Return the [X, Y] coordinate for the center point of the cell that contains the specified text.  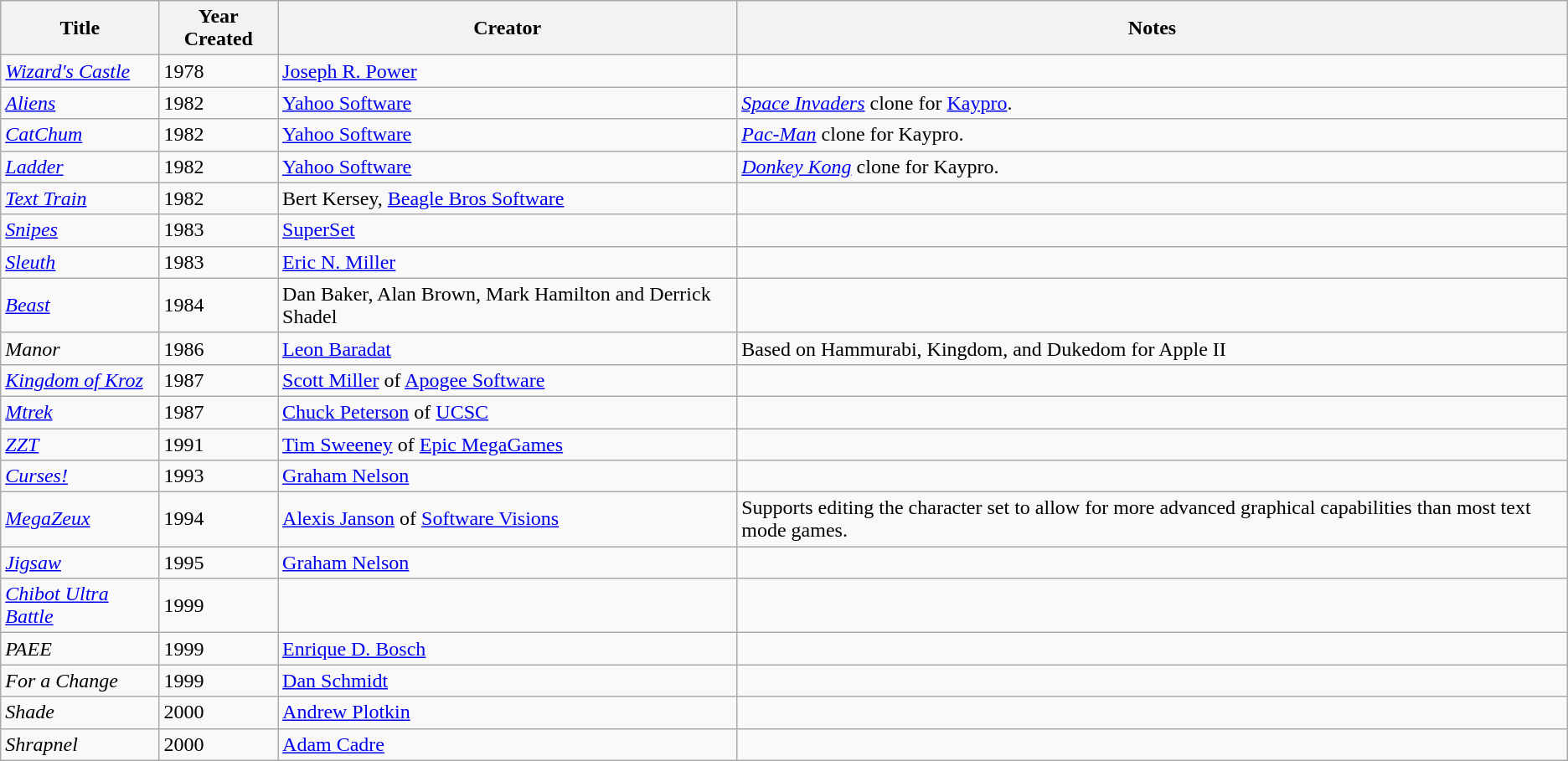
Jigsaw [80, 563]
Text Train [80, 198]
Dan Baker, Alan Brown, Mark Hamilton and Derrick Shadel [508, 305]
Snipes [80, 230]
Supports editing the character set to allow for more advanced graphical capabilities than most text mode games. [1153, 519]
1995 [218, 563]
Adam Cadre [508, 744]
Pac-Man clone for Kaypro. [1153, 135]
Chibot Ultra Battle [80, 606]
Space Invaders clone for Kaypro. [1153, 103]
1978 [218, 71]
Donkey Kong clone for Kaypro. [1153, 167]
Tim Sweeney of Epic MegaGames [508, 445]
Year Created [218, 28]
Alexis Janson of Software Visions [508, 519]
Kingdom of Kroz [80, 380]
Eric N. Miller [508, 262]
Shrapnel [80, 744]
Based on Hammurabi, Kingdom, and Dukedom for Apple II [1153, 348]
Andrew Plotkin [508, 712]
MegaZeux [80, 519]
Beast [80, 305]
Enrique D. Bosch [508, 649]
PAEE [80, 649]
1986 [218, 348]
Ladder [80, 167]
SuperSet [508, 230]
Leon Baradat [508, 348]
Creator [508, 28]
Dan Schmidt [508, 681]
1991 [218, 445]
Manor [80, 348]
1994 [218, 519]
Scott Miller of Apogee Software [508, 380]
Aliens [80, 103]
CatChum [80, 135]
Mtrek [80, 412]
Chuck Peterson of UCSC [508, 412]
Shade [80, 712]
Sleuth [80, 262]
Joseph R. Power [508, 71]
1993 [218, 476]
1984 [218, 305]
Curses! [80, 476]
Wizard's Castle [80, 71]
Bert Kersey, Beagle Bros Software [508, 198]
Title [80, 28]
ZZT [80, 445]
For a Change [80, 681]
Notes [1153, 28]
